Return the (X, Y) coordinate for the center point of the cell that contains the specified text.  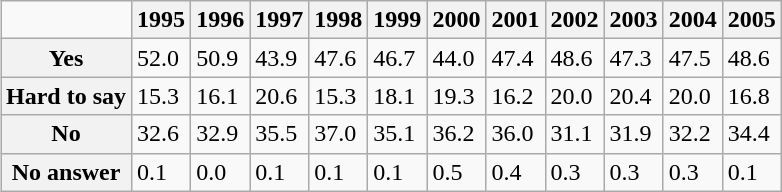
43.9 (280, 58)
35.1 (398, 134)
37.0 (338, 134)
No answer (66, 172)
0.0 (220, 172)
35.5 (280, 134)
1997 (280, 20)
Yes (66, 58)
44.0 (456, 58)
2004 (692, 20)
47.4 (516, 58)
47.5 (692, 58)
47.6 (338, 58)
52.0 (162, 58)
31.1 (574, 134)
47.3 (634, 58)
2002 (574, 20)
No (66, 134)
2000 (456, 20)
2005 (752, 20)
31.9 (634, 134)
32.2 (692, 134)
46.7 (398, 58)
1995 (162, 20)
Hard to say (66, 96)
0.4 (516, 172)
2003 (634, 20)
1996 (220, 20)
18.1 (398, 96)
36.0 (516, 134)
36.2 (456, 134)
20.4 (634, 96)
16.8 (752, 96)
19.3 (456, 96)
50.9 (220, 58)
34.4 (752, 134)
1998 (338, 20)
16.1 (220, 96)
2001 (516, 20)
32.6 (162, 134)
16.2 (516, 96)
0.5 (456, 172)
1999 (398, 20)
32.9 (220, 134)
20.6 (280, 96)
